Scan for the cell matching the given text and deliver its (x, y) coordinate at center. 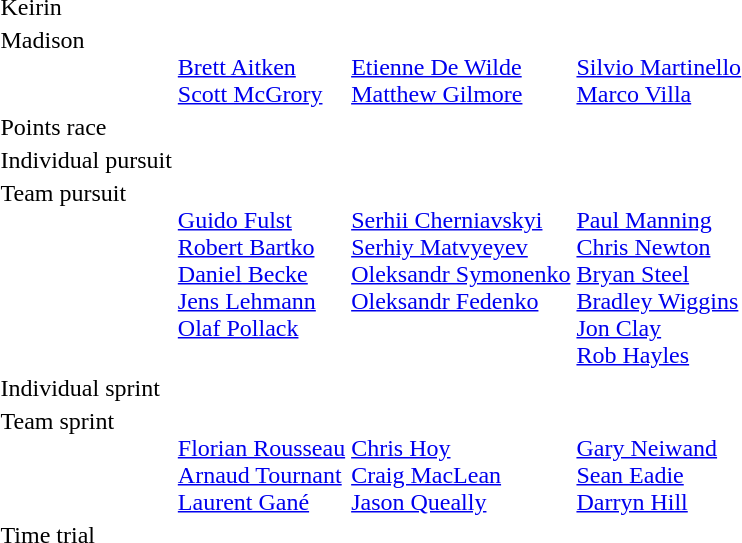
Chris HoyCraig MacLeanJason Queally (461, 462)
Florian RousseauArnaud TournantLaurent Gané (261, 462)
Guido FulstRobert BartkoDaniel BeckeJens LehmannOlaf Pollack (261, 274)
Brett AitkenScott McGrory (261, 67)
Serhii CherniavskyiSerhiy MatvyeyevOleksandr SymonenkoOleksandr Fedenko (461, 274)
Etienne De WildeMatthew Gilmore (461, 67)
